Search for the cell housing the specified text and yield its [x, y] center coordinate. 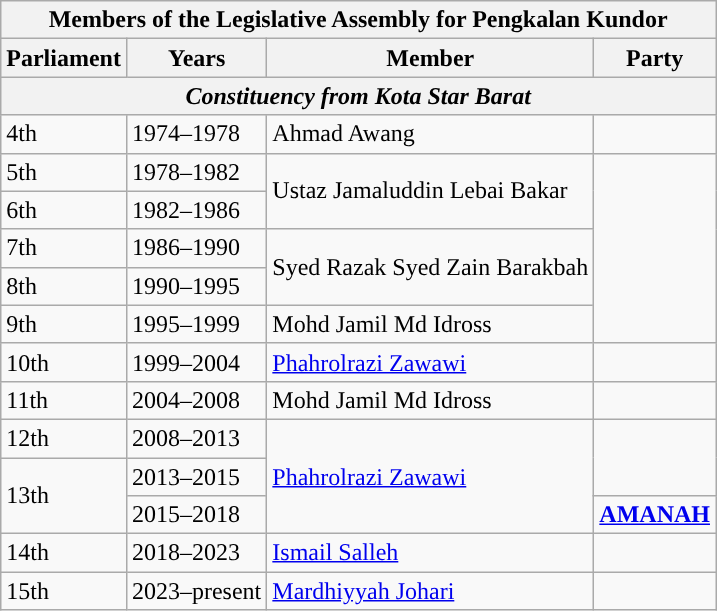
AMANAH [655, 515]
Mardhiyyah Johari [430, 591]
Member [430, 58]
6th [64, 210]
7th [64, 248]
14th [64, 553]
9th [64, 324]
2013–2015 [196, 477]
8th [64, 286]
2023–present [196, 591]
Ismail Salleh [430, 553]
1995–1999 [196, 324]
1982–1986 [196, 210]
11th [64, 400]
2015–2018 [196, 515]
Ahmad Awang [430, 134]
13th [64, 496]
1986–1990 [196, 248]
12th [64, 438]
Members of the Legislative Assembly for Pengkalan Kundor [358, 20]
15th [64, 591]
2018–2023 [196, 553]
1978–1982 [196, 172]
Ustaz Jamaluddin Lebai Bakar [430, 191]
1974–1978 [196, 134]
Constituency from Kota Star Barat [358, 96]
2008–2013 [196, 438]
10th [64, 362]
4th [64, 134]
2004–2008 [196, 400]
1999–2004 [196, 362]
Years [196, 58]
Parliament [64, 58]
1990–1995 [196, 286]
Party [655, 58]
Syed Razak Syed Zain Barakbah [430, 267]
5th [64, 172]
